Search for the cell housing the specified text and yield its (X, Y) center coordinate. 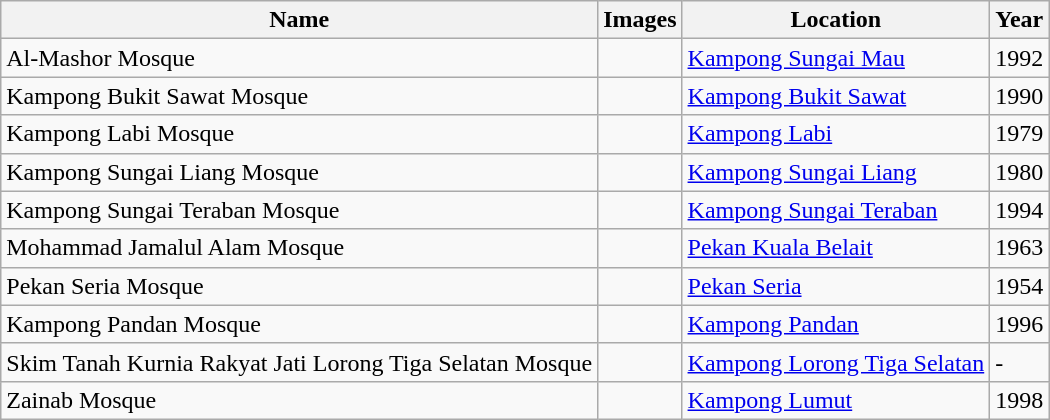
Location (836, 20)
Name (300, 20)
1980 (1020, 172)
1992 (1020, 58)
Kampong Labi (836, 134)
Kampong Sungai Liang Mosque (300, 172)
Kampong Labi Mosque (300, 134)
Mohammad Jamalul Alam Mosque (300, 248)
Kampong Pandan (836, 324)
Pekan Seria Mosque (300, 286)
Skim Tanah Kurnia Rakyat Jati Lorong Tiga Selatan Mosque (300, 362)
Kampong Sungai Teraban Mosque (300, 210)
Year (1020, 20)
Kampong Sungai Liang (836, 172)
Kampong Sungai Mau (836, 58)
1963 (1020, 248)
Kampong Lumut (836, 400)
1979 (1020, 134)
Kampong Bukit Sawat (836, 96)
Pekan Kuala Belait (836, 248)
Images (640, 20)
Al-Mashor Mosque (300, 58)
Pekan Seria (836, 286)
1994 (1020, 210)
Kampong Pandan Mosque (300, 324)
Kampong Lorong Tiga Selatan (836, 362)
Zainab Mosque (300, 400)
Kampong Bukit Sawat Mosque (300, 96)
- (1020, 362)
1996 (1020, 324)
1954 (1020, 286)
Kampong Sungai Teraban (836, 210)
1998 (1020, 400)
1990 (1020, 96)
